Scan for the cell matching the given text and deliver its [X, Y] coordinate at center. 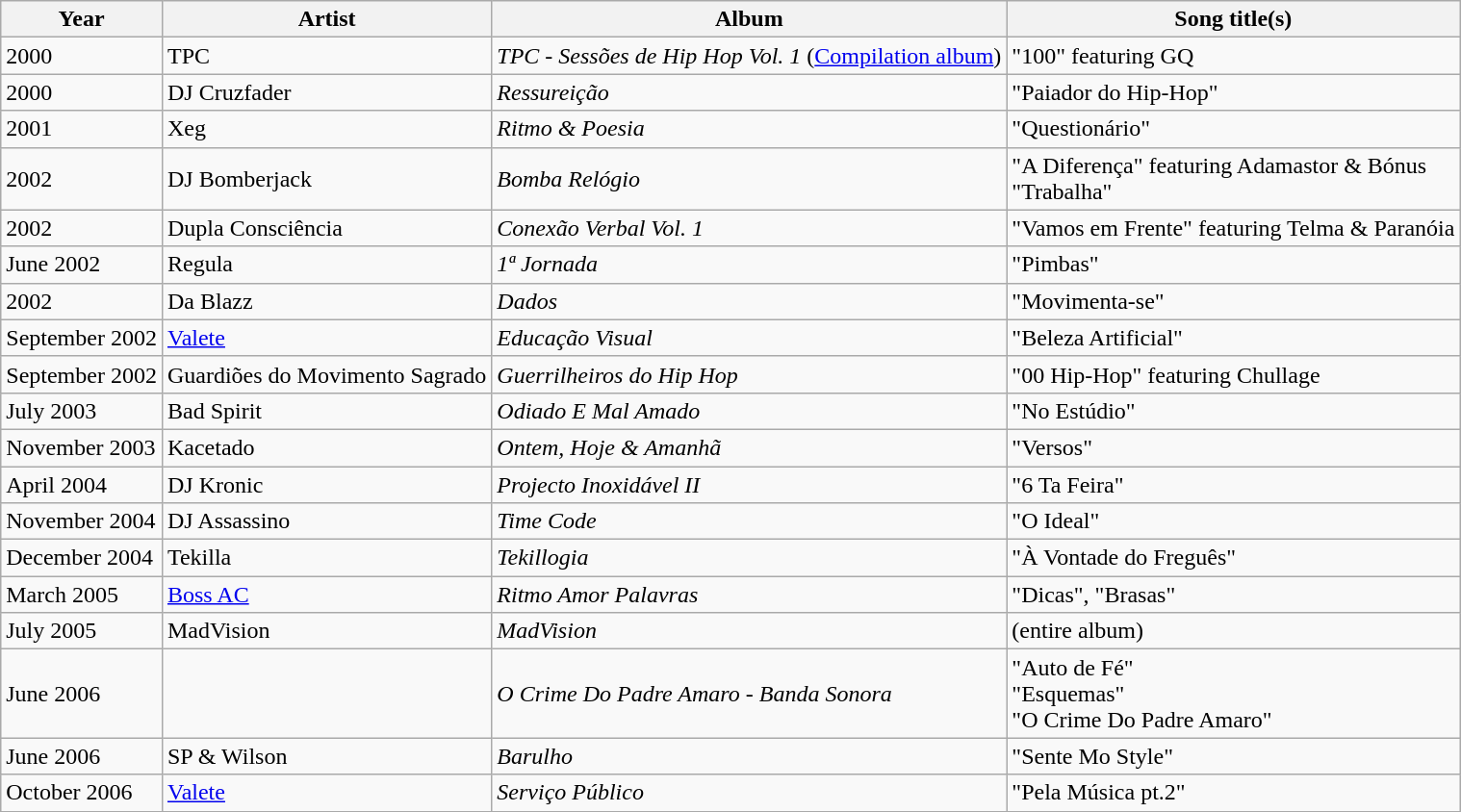
Boss AC [326, 595]
Projecto Inoxidável II [749, 484]
"Pimbas" [1234, 265]
DJ Bomberjack [326, 179]
"Beleza Artificial" [1234, 338]
Tekillogia [749, 558]
December 2004 [82, 558]
"Questionário" [1234, 129]
Time Code [749, 521]
"Paiador do Hip-Hop" [1234, 92]
"Pela Música pt.2" [1234, 793]
O Crime Do Padre Amaro - Banda Sonora [749, 694]
Ritmo & Poesia [749, 129]
November 2003 [82, 447]
"A Diferença" featuring Adamastor & Bónus"Trabalha" [1234, 179]
DJ Cruzfader [326, 92]
April 2004 [82, 484]
"Sente Mo Style" [1234, 756]
June 2002 [82, 265]
SP & Wilson [326, 756]
Barulho [749, 756]
Bomba Relógio [749, 179]
"00 Hip-Hop" featuring Chullage [1234, 374]
"Auto de Fé""Esquemas""O Crime Do Padre Amaro" [1234, 694]
Dupla Consciência [326, 228]
Odiado E Mal Amado [749, 411]
"6 Ta Feira" [1234, 484]
TPC [326, 56]
Bad Spirit [326, 411]
Educação Visual [749, 338]
Xeg [326, 129]
Ontem, Hoje & Amanhã [749, 447]
Serviço Público [749, 793]
Guardiões do Movimento Sagrado [326, 374]
Da Blazz [326, 301]
Conexão Verbal Vol. 1 [749, 228]
March 2005 [82, 595]
(entire album) [1234, 631]
"Vamos em Frente" featuring Telma & Paranóia [1234, 228]
Album [749, 19]
"100" featuring GQ [1234, 56]
Kacetado [326, 447]
1ª Jornada [749, 265]
"Movimenta-se" [1234, 301]
Regula [326, 265]
Ressureição [749, 92]
November 2004 [82, 521]
2001 [82, 129]
July 2003 [82, 411]
Dados [749, 301]
TPC - Sessões de Hip Hop Vol. 1 (Compilation album) [749, 56]
"O Ideal" [1234, 521]
"Versos" [1234, 447]
Artist [326, 19]
Guerrilheiros do Hip Hop [749, 374]
Song title(s) [1234, 19]
Ritmo Amor Palavras [749, 595]
Tekilla [326, 558]
"No Estúdio" [1234, 411]
"Dicas", "Brasas" [1234, 595]
Year [82, 19]
"À Vontade do Freguês" [1234, 558]
DJ Kronic [326, 484]
October 2006 [82, 793]
DJ Assassino [326, 521]
July 2005 [82, 631]
